Capture the cell that displays the provided text and extract its [x, y] central coordinate. 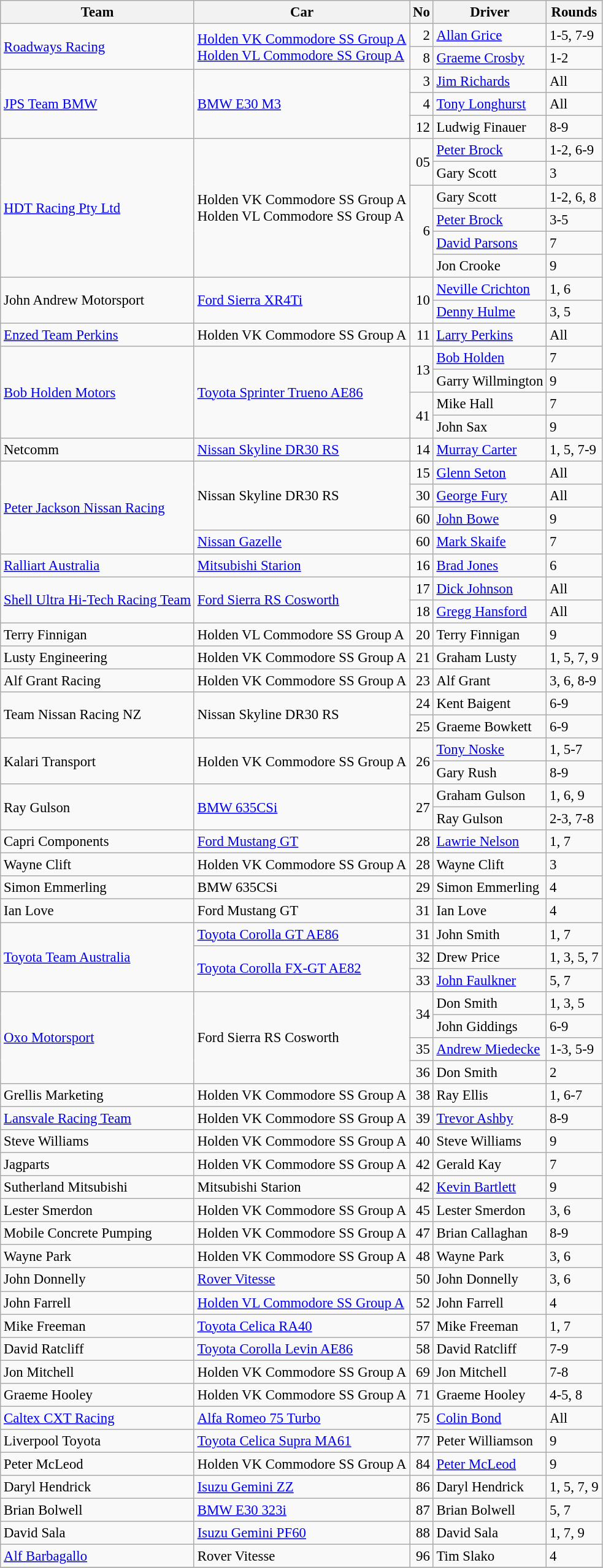
Graeme Bowkett [490, 726]
1, 3, 5 [574, 1003]
Lusty Engineering [98, 658]
Mike Hall [490, 404]
BMW E30 323i [302, 1510]
17 [421, 588]
Sutherland Mitsubishi [98, 1187]
Car [302, 12]
Ludwig Finauer [490, 127]
3-5 [574, 219]
Brad Jones [490, 565]
Bob Holden [490, 358]
Grellis Marketing [98, 1095]
Toyota Corolla Levin AE86 [302, 1349]
Enzed Team Perkins [98, 335]
Shell Ultra Hi-Tech Racing Team [98, 599]
40 [421, 1141]
36 [421, 1072]
96 [421, 1556]
Allan Grice [490, 36]
24 [421, 704]
BMW E30 M3 [302, 104]
25 [421, 726]
39 [421, 1118]
38 [421, 1095]
Toyota Corolla FX-GT AE82 [302, 969]
Murray Carter [490, 450]
John Sax [490, 427]
1-2, 6-9 [574, 150]
1, 5, 7-9 [574, 450]
47 [421, 1233]
Oxo Motorsport [98, 1037]
1-2 [574, 58]
10 [421, 300]
20 [421, 634]
Toyota Team Australia [98, 957]
John Smith [490, 934]
No [421, 12]
Gregg Hansford [490, 611]
Colin Bond [490, 1418]
Alf Barbagallo [98, 1556]
21 [421, 658]
David Parsons [490, 243]
John Bowe [490, 519]
32 [421, 957]
Lawrie Nelson [490, 842]
Toyota Corolla GT AE86 [302, 934]
4-5, 8 [574, 1395]
Kalari Transport [98, 761]
Bob Holden Motors [98, 392]
18 [421, 611]
1, 3, 5, 7 [574, 957]
15 [421, 473]
14 [421, 450]
84 [421, 1464]
Gerald Kay [490, 1165]
Team [98, 12]
8 [421, 58]
Ralliart Australia [98, 565]
27 [421, 807]
Jon Crooke [490, 265]
Denny Hulme [490, 312]
Trevor Ashby [490, 1118]
Drew Price [490, 957]
71 [421, 1395]
30 [421, 496]
Neville Crichton [490, 289]
88 [421, 1533]
Andrew Miedecke [490, 1049]
Tony Noske [490, 750]
Gary Rush [490, 773]
Alf Grant [490, 680]
Caltex CXT Racing [98, 1418]
7-8 [574, 1372]
50 [421, 1280]
13 [421, 369]
Dick Johnson [490, 588]
HDT Racing Pty Ltd [98, 208]
JPS Team BMW [98, 104]
3, 6, 8-9 [574, 680]
Mobile Concrete Pumping [98, 1233]
1, 5-7 [574, 750]
11 [421, 335]
48 [421, 1257]
Graham Lusty [490, 658]
Netcomm [98, 450]
23 [421, 680]
75 [421, 1418]
Capri Components [98, 842]
26 [421, 761]
John Faulkner [490, 980]
1-5, 7-9 [574, 36]
Jagparts [98, 1165]
29 [421, 888]
Ray Ellis [490, 1095]
34 [421, 1014]
Graeme Crosby [490, 58]
69 [421, 1372]
Brian Callaghan [490, 1233]
35 [421, 1049]
45 [421, 1211]
58 [421, 1349]
Jim Richards [490, 82]
1, 6-7 [574, 1095]
1-2, 6, 8 [574, 197]
1-3, 5-9 [574, 1049]
Toyota Celica Supra MA61 [302, 1441]
12 [421, 127]
77 [421, 1441]
Rounds [574, 12]
Kent Baigent [490, 704]
05 [421, 162]
7-9 [574, 1349]
Ford Sierra XR4Ti [302, 300]
86 [421, 1487]
John Giddings [490, 1026]
Tony Longhurst [490, 104]
Roadways Racing [98, 47]
1, 7, 9 [574, 1533]
Toyota Celica RA40 [302, 1326]
Alf Grant Racing [98, 680]
Team Nissan Racing NZ [98, 715]
John Andrew Motorsport [98, 300]
Peter Jackson Nissan Racing [98, 508]
Peter Williamson [490, 1441]
3, 5 [574, 312]
57 [421, 1326]
Mark Skaife [490, 542]
Nissan Gazelle [302, 542]
Garry Willmington [490, 381]
Isuzu Gemini ZZ [302, 1487]
1, 6, 9 [574, 796]
Lansvale Racing Team [98, 1118]
Tim Slako [490, 1556]
87 [421, 1510]
41 [421, 416]
Graham Gulson [490, 796]
52 [421, 1303]
Liverpool Toyota [98, 1441]
2-3, 7-8 [574, 819]
George Fury [490, 496]
Alfa Romeo 75 Turbo [302, 1418]
Larry Perkins [490, 335]
Isuzu Gemini PF60 [302, 1533]
Glenn Seton [490, 473]
1, 6 [574, 289]
Toyota Sprinter Trueno AE86 [302, 392]
33 [421, 980]
Driver [490, 12]
16 [421, 565]
Kevin Bartlett [490, 1187]
